Return (x, y) of the center of cell containing provided text 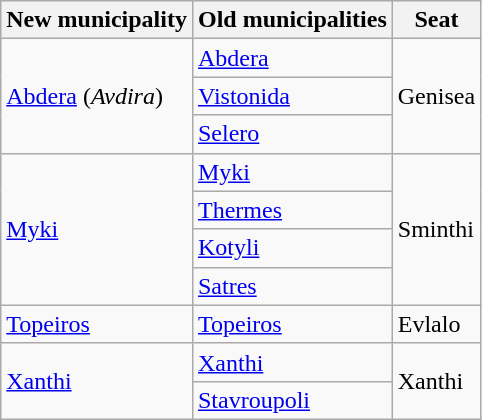
Old municipalities (292, 20)
Thermes (292, 210)
Sminthi (436, 229)
Selero (292, 134)
Abdera (Avdira) (97, 96)
Evlalo (436, 324)
New municipality (97, 20)
Satres (292, 286)
Stavroupoli (292, 400)
Seat (436, 20)
Abdera (292, 58)
Genisea (436, 96)
Kotyli (292, 248)
Vistonida (292, 96)
